Pinpoint the cell where the given text exists, returning its [X, Y] midpoint coordinate. 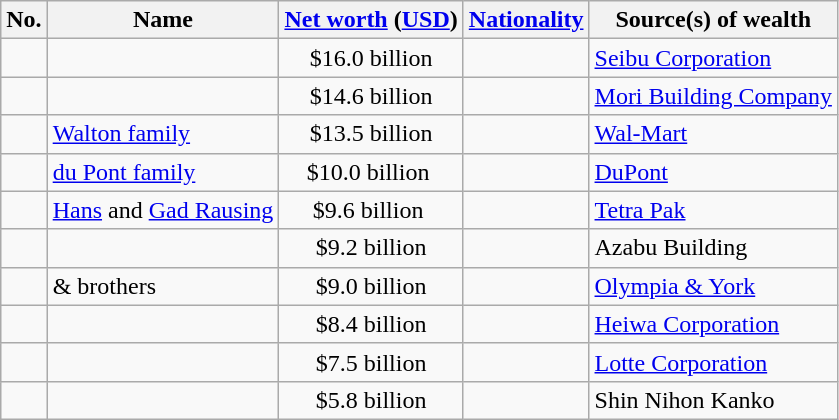
No. [24, 20]
du Pont family [163, 172]
Seibu Corporation [713, 58]
$9.0 billion [371, 286]
$9.6 billion [371, 210]
DuPont [713, 172]
$14.6 billion [371, 96]
$10.0 billion [371, 172]
Heiwa Corporation [713, 324]
$13.5 billion [371, 134]
& brothers [163, 286]
Wal-Mart [713, 134]
Olympia & York [713, 286]
$9.2 billion [371, 248]
Lotte Corporation [713, 362]
Walton family [163, 134]
Source(s) of wealth [713, 20]
Hans and Gad Rausing [163, 210]
$5.8 billion [371, 400]
$16.0 billion [371, 58]
Shin Nihon Kanko [713, 400]
Net worth (USD) [371, 20]
Azabu Building [713, 248]
Tetra Pak [713, 210]
$7.5 billion [371, 362]
Mori Building Company [713, 96]
$8.4 billion [371, 324]
Nationality [526, 20]
Name [163, 20]
